Scan for the cell matching the given text and deliver its [x, y] coordinate at center. 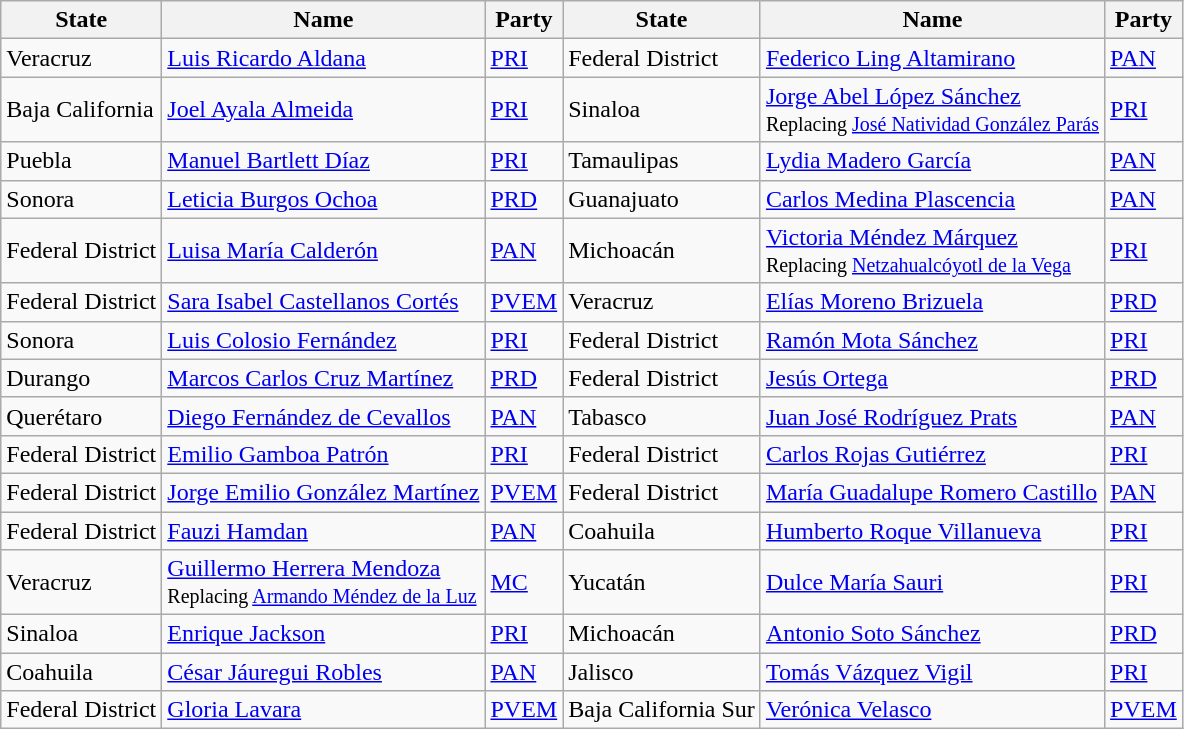
Luis Colosio Fernández [324, 340]
Antonio Soto Sánchez [932, 634]
MC [524, 582]
Jesús Ortega [932, 378]
Jorge Emilio González Martínez [324, 492]
Juan José Rodríguez Prats [932, 416]
Tamaulipas [662, 161]
Baja California Sur [662, 710]
Manuel Bartlett Díaz [324, 161]
Carlos Rojas Gutiérrez [932, 454]
Marcos Carlos Cruz Martínez [324, 378]
Yucatán [662, 582]
Tomás Vázquez Vigil [932, 672]
César Jáuregui Robles [324, 672]
Luisa María Calderón [324, 250]
Baja California [82, 110]
Luis Ricardo Aldana [324, 58]
Gloria Lavara [324, 710]
Lydia Madero García [932, 161]
Jalisco [662, 672]
Verónica Velasco [932, 710]
Fauzi Hamdan [324, 531]
Tabasco [662, 416]
Diego Fernández de Cevallos [324, 416]
Guillermo Herrera MendozaReplacing Armando Méndez de la Luz [324, 582]
Querétaro [82, 416]
Puebla [82, 161]
Humberto Roque Villanueva [932, 531]
Guanajuato [662, 199]
Jorge Abel López SánchezReplacing José Natividad González Parás [932, 110]
Durango [82, 378]
Federico Ling Altamirano [932, 58]
Victoria Méndez MárquezReplacing Netzahualcóyotl de la Vega [932, 250]
Ramón Mota Sánchez [932, 340]
Elías Moreno Brizuela [932, 302]
Carlos Medina Plascencia [932, 199]
Emilio Gamboa Patrón [324, 454]
Joel Ayala Almeida [324, 110]
Sara Isabel Castellanos Cortés [324, 302]
Enrique Jackson [324, 634]
María Guadalupe Romero Castillo [932, 492]
Dulce María Sauri [932, 582]
Leticia Burgos Ochoa [324, 199]
